Pinpoint the cell where the given text exists, returning its [X, Y] midpoint coordinate. 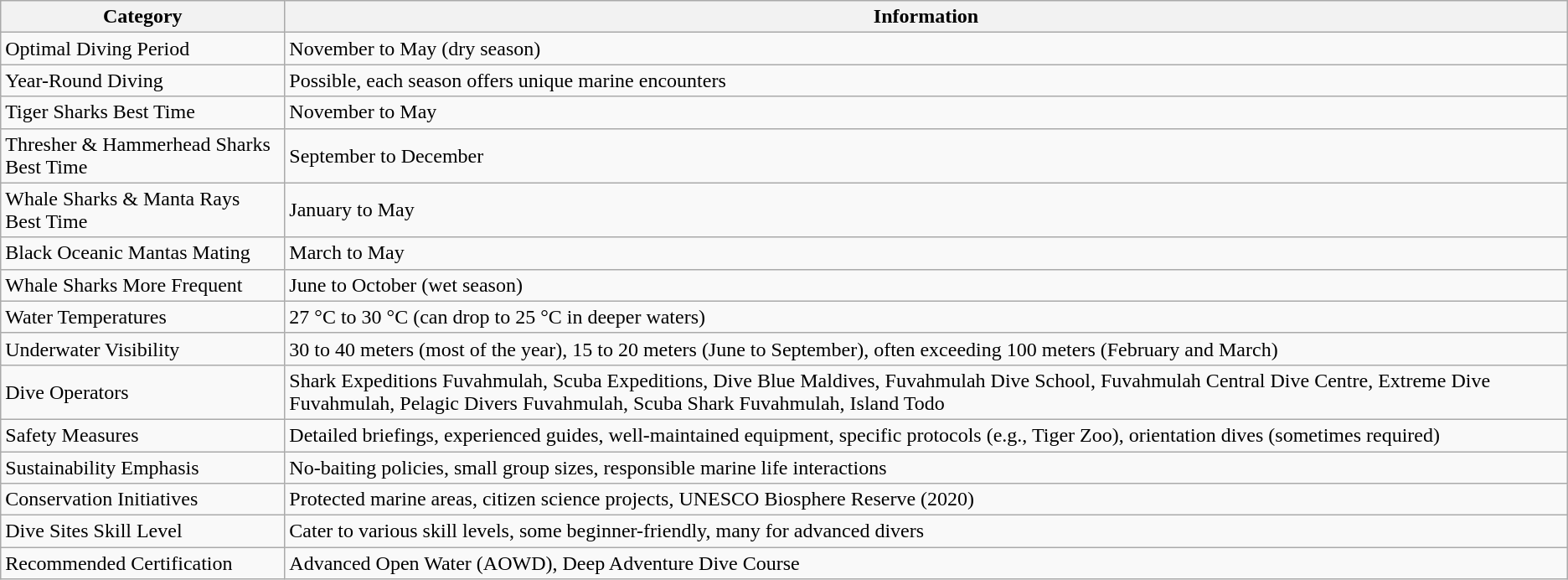
30 to 40 meters (most of the year), 15 to 20 meters (June to September), often exceeding 100 meters (February and March) [926, 349]
Conservation Initiatives [142, 500]
Cater to various skill levels, some beginner-friendly, many for advanced divers [926, 531]
Detailed briefings, experienced guides, well-maintained equipment, specific protocols (e.g., Tiger Zoo), orientation dives (sometimes required) [926, 435]
November to May [926, 112]
Whale Sharks & Manta Rays Best Time [142, 210]
June to October (wet season) [926, 285]
Dive Sites Skill Level [142, 531]
Category [142, 17]
Dive Operators [142, 392]
Safety Measures [142, 435]
27 °C to 30 °C (can drop to 25 °C in deeper waters) [926, 317]
Sustainability Emphasis [142, 467]
No-baiting policies, small group sizes, responsible marine life interactions [926, 467]
Underwater Visibility [142, 349]
September to December [926, 156]
Protected marine areas, citizen science projects, UNESCO Biosphere Reserve (2020) [926, 500]
Black Oceanic Mantas Mating [142, 253]
Recommended Certification [142, 563]
Advanced Open Water (AOWD), Deep Adventure Dive Course [926, 563]
Water Temperatures [142, 317]
Year-Round Diving [142, 80]
Whale Sharks More Frequent [142, 285]
January to May [926, 210]
November to May (dry season) [926, 49]
March to May [926, 253]
Possible, each season offers unique marine encounters [926, 80]
Optimal Diving Period [142, 49]
Thresher & Hammerhead Sharks Best Time [142, 156]
Tiger Sharks Best Time [142, 112]
Information [926, 17]
